Locate the cell with the specified text and output its [X, Y] center coordinate. 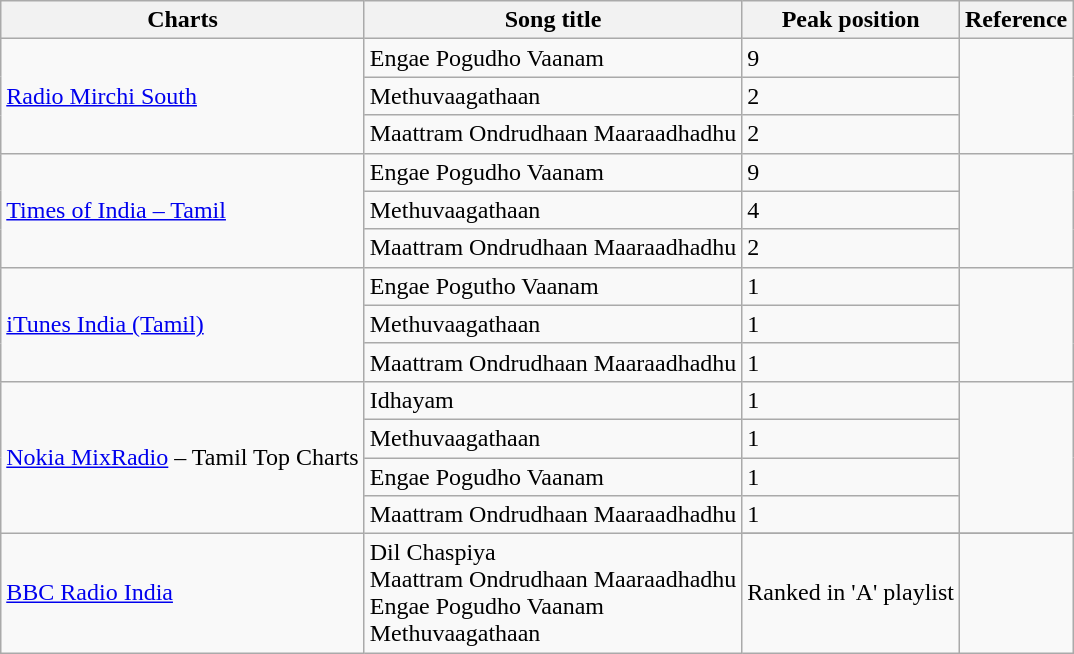
4 [851, 210]
iTunes India (Tamil) [182, 324]
Reference [1016, 20]
Engae Pogutho Vaanam [553, 286]
Charts [182, 20]
Ranked in 'A' playlist [851, 594]
BBC Radio India [182, 594]
Song title [553, 20]
Radio Mirchi South [182, 96]
Dil ChaspiyaMaattram Ondrudhaan MaaraadhadhuEngae Pogudho VaanamMethuvaagathaan [553, 594]
Peak position [851, 20]
Times of India – Tamil [182, 210]
Idhayam [553, 400]
Nokia MixRadio – Tamil Top Charts [182, 457]
